Locate the cell with the specified text and output its (x, y) center coordinate. 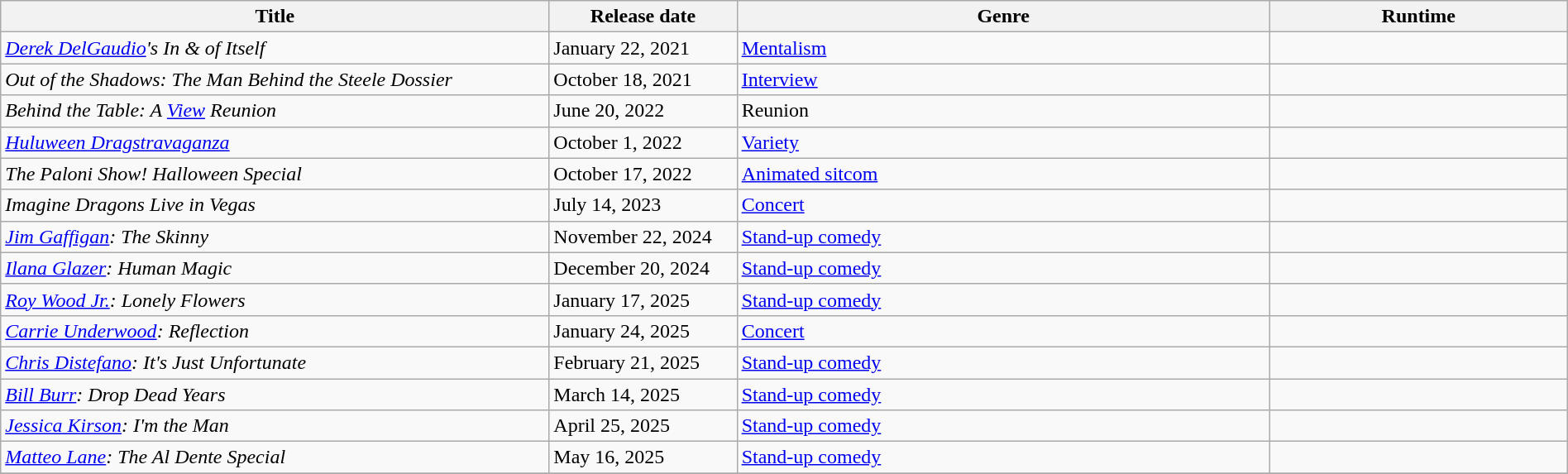
Behind the Table: A View Reunion (275, 111)
Huluween Dragstravaganza (275, 142)
Reunion (1003, 111)
February 21, 2025 (643, 362)
Out of the Shadows: The Man Behind the Steele Dossier (275, 79)
July 14, 2023 (643, 205)
November 22, 2024 (643, 237)
Animated sitcom (1003, 174)
Chris Distefano: It's Just Unfortunate (275, 362)
April 25, 2025 (643, 426)
March 14, 2025 (643, 395)
Jessica Kirson: I'm the Man (275, 426)
May 16, 2025 (643, 457)
October 18, 2021 (643, 79)
January 22, 2021 (643, 48)
Release date (643, 17)
June 20, 2022 (643, 111)
Bill Burr: Drop Dead Years (275, 395)
Interview (1003, 79)
October 1, 2022 (643, 142)
Imagine Dragons Live in Vegas (275, 205)
Derek DelGaudio's In & of Itself (275, 48)
Matteo Lane: The Al Dente Special (275, 457)
Roy Wood Jr.: Lonely Flowers (275, 299)
Title (275, 17)
Jim Gaffigan: The Skinny (275, 237)
January 24, 2025 (643, 331)
Ilana Glazer: Human Magic (275, 268)
Genre (1003, 17)
December 20, 2024 (643, 268)
The Paloni Show! Halloween Special (275, 174)
Variety (1003, 142)
Carrie Underwood: Reflection (275, 331)
January 17, 2025 (643, 299)
October 17, 2022 (643, 174)
Mentalism (1003, 48)
Runtime (1418, 17)
